Detect which cell encompasses the target text, then output its (X, Y) center coordinate. 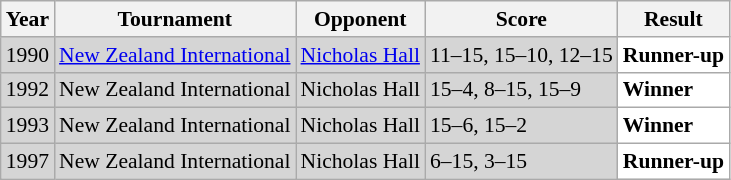
15–6, 15–2 (522, 126)
Tournament (174, 19)
1992 (28, 90)
1990 (28, 55)
1997 (28, 162)
6–15, 3–15 (522, 162)
Year (28, 19)
Score (522, 19)
Result (674, 19)
1993 (28, 126)
11–15, 15–10, 12–15 (522, 55)
Opponent (360, 19)
15–4, 8–15, 15–9 (522, 90)
